From the cell containing the given text, extract its center point as (X, Y) coordinate. 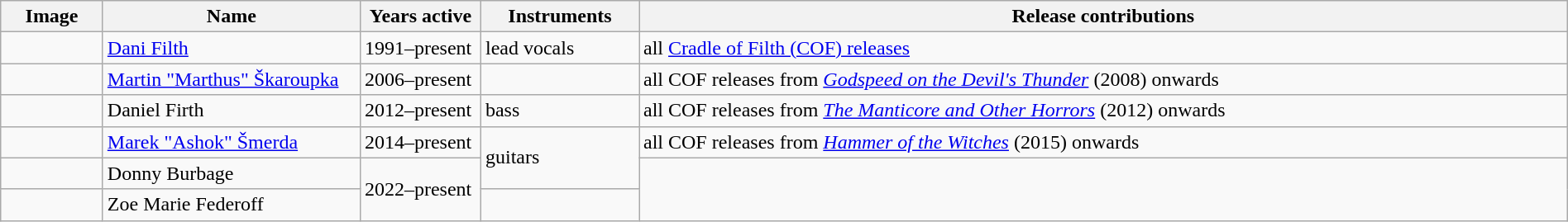
Marek "Ashok" Šmerda (232, 142)
Release contributions (1103, 17)
Zoe Marie Federoff (232, 205)
all COF releases from The Manticore and Other Horrors (2012) onwards (1103, 111)
Martin "Marthus" Škaroupka (232, 79)
guitars (559, 158)
Instruments (559, 17)
lead vocals (559, 48)
all Cradle of Filth (COF) releases (1103, 48)
2006–present (420, 79)
Daniel Firth (232, 111)
Donny Burbage (232, 173)
Name (232, 17)
2012–present (420, 111)
Dani Filth (232, 48)
Years active (420, 17)
1991–present (420, 48)
2022–present (420, 189)
all COF releases from Hammer of the Witches (2015) onwards (1103, 142)
bass (559, 111)
all COF releases from Godspeed on the Devil's Thunder (2008) onwards (1103, 79)
Image (52, 17)
2014–present (420, 142)
